Determine the (X, Y) coordinate at the center of the cell enclosing the given text.  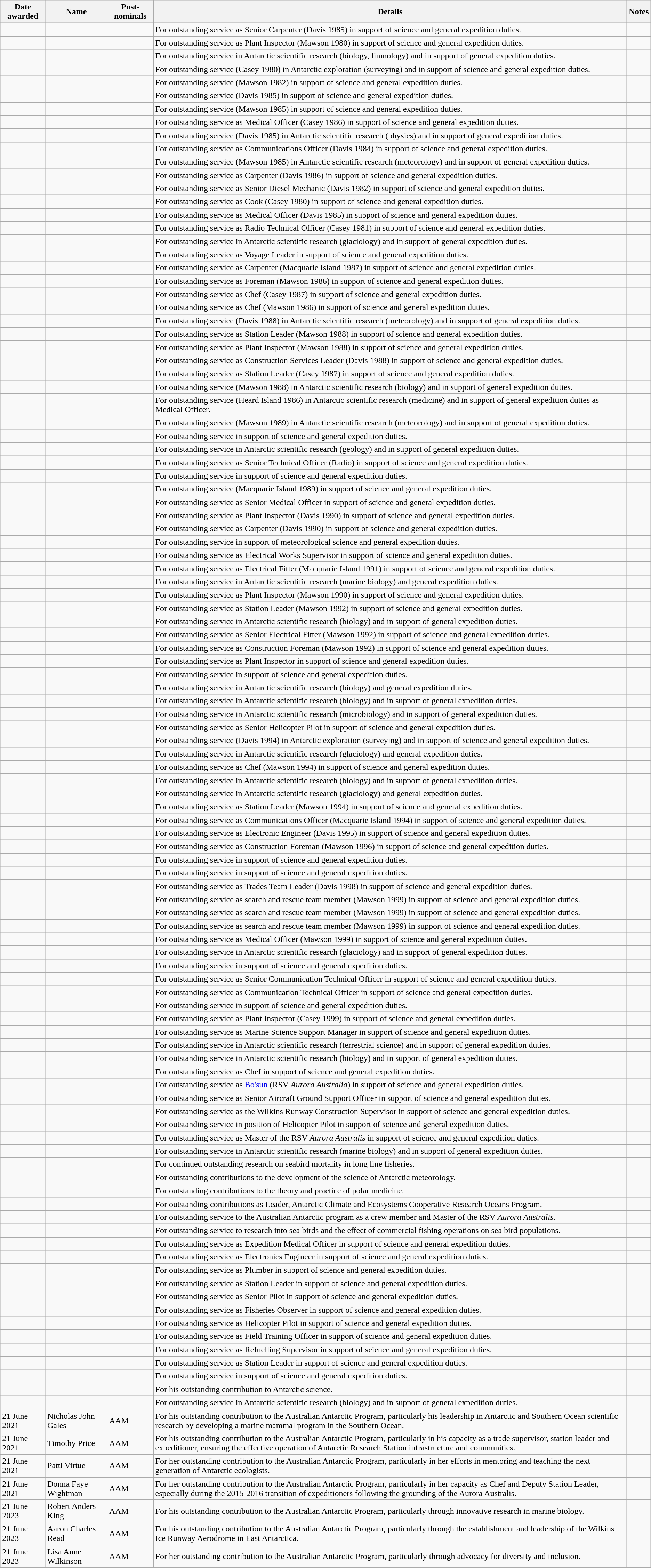
For outstanding service as Electrical Works Supervisor in support of science and general expedition duties. (390, 555)
Post-nominals (130, 12)
For outstanding contributions to the theory and practice of polar medicine. (390, 1191)
Details (390, 12)
For outstanding service as Construction Foreman (Mawson 1992) in support of science and general expedition duties. (390, 648)
For outstanding service as Senior Pilot in support of science and general expedition duties. (390, 1297)
For outstanding service (Mawson 1985) in support of science and general expedition duties. (390, 109)
For outstanding service as Electronics Engineer in support of science and general expedition duties. (390, 1257)
For outstanding service as Construction Foreman (Mawson 1996) in support of science and general expedition duties. (390, 847)
For outstanding service as Medical Officer (Casey 1986) in support of science and general expedition duties. (390, 122)
For his outstanding contribution to Antarctic science. (390, 1389)
For outstanding service as Fisheries Observer in support of science and general expedition duties. (390, 1310)
Nicholas John Gales (76, 1421)
For outstanding service as Senior Carpenter (Davis 1985) in support of science and general expedition duties. (390, 30)
For outstanding service as Senior Technical Officer (Radio) in support of science and general expedition duties. (390, 463)
For outstanding service as Medical Officer (Davis 1985) in support of science and general expedition duties. (390, 215)
Robert Anders King (76, 1511)
For outstanding service as Plant Inspector (Mawson 1990) in support of science and general expedition duties. (390, 595)
For outstanding service as Chef in support of science and general expedition duties. (390, 1072)
Aaron Charles Read (76, 1534)
For outstanding service as Plumber in support of science and general expedition duties. (390, 1270)
For outstanding service as Plant Inspector (Mawson 1988) in support of science and general expedition duties. (390, 347)
For outstanding service as Communications Officer (Davis 1984) in support of science and general expedition duties. (390, 149)
For outstanding service as Expedition Medical Officer in support of science and general expedition duties. (390, 1243)
For outstanding service as Trades Team Leader (Davis 1998) in support of science and general expedition duties. (390, 886)
For outstanding service as Cook (Casey 1980) in support of science and general expedition duties. (390, 202)
Date awarded (23, 12)
For outstanding service (Davis 1985) in Antarctic scientific research (physics) and in support of general expedition duties. (390, 135)
For outstanding service as Electronic Engineer (Davis 1995) in support of science and general expedition duties. (390, 833)
Donna Faye Wightman (76, 1488)
For outstanding service as Foreman (Mawson 1986) in support of science and general expedition duties. (390, 281)
For outstanding service as Carpenter (Davis 1990) in support of science and general expedition duties. (390, 529)
For outstanding service in Antarctic scientific research (microbiology) and in support of general expedition duties. (390, 714)
For outstanding contributions as Leader, Antarctic Climate and Ecosystems Cooperative Research Oceans Program. (390, 1204)
For outstanding service as Carpenter (Davis 1986) in support of science and general expedition duties. (390, 175)
For outstanding service as Electrical Fitter (Macquarie Island 1991) in support of science and general expedition duties. (390, 568)
For outstanding service in position of Helicopter Pilot in support of science and general expedition duties. (390, 1125)
For outstanding service in Antarctic scientific research (marine biology) and general expedition duties. (390, 582)
For outstanding service as Station Leader (Mawson 1988) in support of science and general expedition duties. (390, 334)
For outstanding service as the Wilkins Runway Construction Supervisor in support of science and general expedition duties. (390, 1111)
Notes (639, 12)
For outstanding service as Radio Technical Officer (Casey 1981) in support of science and general expedition duties. (390, 228)
Lisa Anne Wilkinson (76, 1556)
For outstanding service as Voyage Leader in support of science and general expedition duties. (390, 255)
For outstanding service (Casey 1980) in Antarctic exploration (surveying) and in support of science and general expedition duties. (390, 69)
For outstanding service as Communications Officer (Macquarie Island 1994) in support of science and general expedition duties. (390, 820)
For outstanding service (Davis 1988) in Antarctic scientific research (meteorology) and in support of general expedition duties. (390, 321)
For outstanding service as Station Leader (Mawson 1994) in support of science and general expedition duties. (390, 807)
For outstanding service as Medical Officer (Mawson 1999) in support of science and general expedition duties. (390, 939)
For outstanding service as Station Leader (Mawson 1992) in support of science and general expedition duties. (390, 608)
For outstanding service as Plant Inspector (Casey 1999) in support of science and general expedition duties. (390, 1018)
For outstanding service in Antarctic scientific research (biology) and general expedition duties. (390, 688)
For outstanding service as Senior Diesel Mechanic (Davis 1982) in support of science and general expedition duties. (390, 189)
For outstanding service as Helicopter Pilot in support of science and general expedition duties. (390, 1323)
Timothy Price (76, 1443)
For outstanding service in support of meteorological science and general expedition duties. (390, 542)
For continued outstanding research on seabird mortality in long line fisheries. (390, 1164)
Patti Virtue (76, 1466)
For outstanding service as Master of the RSV Aurora Australis in support of science and general expedition duties. (390, 1138)
For his outstanding contribution to the Australian Antarctic Program, particularly through innovative research in marine biology. (390, 1511)
For outstanding service to the Australian Antarctic program as a crew member and Master of the RSV Aurora Australis. (390, 1217)
For outstanding service in Antarctic scientific research (biology, limnology) and in support of general expedition duties. (390, 56)
Name (76, 12)
For outstanding service as Field Training Officer in support of science and general expedition duties. (390, 1336)
For outstanding service as Plant Inspector (Davis 1990) in support of science and general expedition duties. (390, 515)
For outstanding service (Mawson 1988) in Antarctic scientific research (biology) and in support of general expedition duties. (390, 387)
For outstanding service in Antarctic scientific research (terrestrial science) and in support of general expedition duties. (390, 1045)
For outstanding service as Carpenter (Macquarie Island 1987) in support of science and general expedition duties. (390, 268)
For outstanding service as Marine Science Support Manager in support of science and general expedition duties. (390, 1032)
For outstanding service as Senior Helicopter Pilot in support of science and general expedition duties. (390, 727)
For outstanding service to research into sea birds and the effect of commercial fishing operations on sea bird populations. (390, 1230)
For outstanding service (Mawson 1989) in Antarctic scientific research (meteorology) and in support of general expedition duties. (390, 423)
For outstanding service (Davis 1994) in Antarctic exploration (surveying) and in support of science and general expedition duties. (390, 741)
For outstanding service as Plant Inspector in support of science and general expedition duties. (390, 661)
For outstanding service as Plant Inspector (Mawson 1980) in support of science and general expedition duties. (390, 43)
For outstanding service as Chef (Casey 1987) in support of science and general expedition duties. (390, 294)
For outstanding service as Senior Electrical Fitter (Mawson 1992) in support of science and general expedition duties. (390, 635)
For outstanding service in Antarctic scientific research (geology) and in support of general expedition duties. (390, 449)
For outstanding service (Mawson 1982) in support of science and general expedition duties. (390, 82)
For outstanding service as Senior Aircraft Ground Support Officer in support of science and general expedition duties. (390, 1098)
For outstanding service as Station Leader (Casey 1987) in support of science and general expedition duties. (390, 374)
For outstanding service as Refuelling Supervisor in support of science and general expedition duties. (390, 1350)
For outstanding service as Chef (Mawson 1986) in support of science and general expedition duties. (390, 307)
For outstanding service as Chef (Mawson 1994) in support of science and general expedition duties. (390, 767)
For outstanding service as Senior Communication Technical Officer in support of science and general expedition duties. (390, 979)
For outstanding service (Macquarie Island 1989) in support of science and general expedition duties. (390, 489)
For outstanding service as Communication Technical Officer in support of science and general expedition duties. (390, 992)
For outstanding service in Antarctic scientific research (marine biology) and in support of general expedition duties. (390, 1151)
For outstanding service (Davis 1985) in support of science and general expedition duties. (390, 96)
For her outstanding contribution to the Australian Antarctic Program, particularly through advocacy for diversity and inclusion. (390, 1556)
For outstanding service as Bo'sun (RSV Aurora Australia) in support of science and general expedition duties. (390, 1085)
For outstanding service (Mawson 1985) in Antarctic scientific research (meteorology) and in support of general expedition duties. (390, 162)
For outstanding contributions to the development of the science of Antarctic meteorology. (390, 1177)
For outstanding service as Construction Services Leader (Davis 1988) in support of science and general expedition duties. (390, 360)
For outstanding service as Senior Medical Officer in support of science and general expedition duties. (390, 502)
